Return [x, y] of the center of cell containing provided text 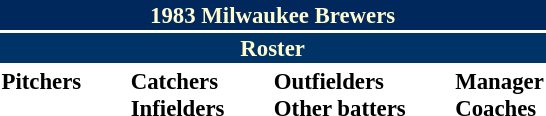
Roster [272, 48]
1983 Milwaukee Brewers [272, 15]
